Provide the [x, y] coordinate of the cell's center where the given text is located.  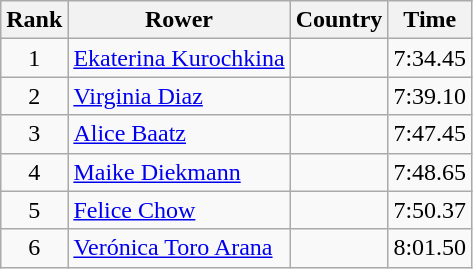
7:47.45 [430, 134]
Country [339, 20]
3 [34, 134]
7:34.45 [430, 58]
1 [34, 58]
6 [34, 248]
7:50.37 [430, 210]
Verónica Toro Arana [179, 248]
Virginia Diaz [179, 96]
Ekaterina Kurochkina [179, 58]
2 [34, 96]
Felice Chow [179, 210]
7:48.65 [430, 172]
Alice Baatz [179, 134]
Rank [34, 20]
5 [34, 210]
Rower [179, 20]
Time [430, 20]
4 [34, 172]
7:39.10 [430, 96]
8:01.50 [430, 248]
Maike Diekmann [179, 172]
